Locate the cell with the specified text and output its [X, Y] center coordinate. 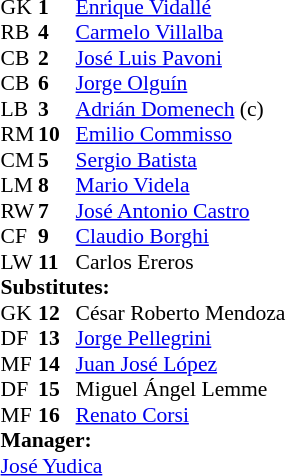
CF [20, 237]
13 [57, 339]
Emilio Commisso [181, 135]
LB [20, 109]
Mario Videla [181, 185]
CM [20, 160]
16 [57, 415]
Jorge Pellegrini [181, 339]
10 [57, 135]
12 [57, 313]
RW [20, 211]
5 [57, 160]
Jorge Olguín [181, 83]
Carlos Ereros [181, 262]
2 [57, 58]
José Luis Pavoni [181, 58]
RM [20, 135]
LW [20, 262]
6 [57, 83]
César Roberto Mendoza [181, 313]
11 [57, 262]
8 [57, 185]
4 [57, 33]
Manager: [144, 441]
Carmelo Villalba [181, 33]
Adrián Domenech (c) [181, 109]
GK [20, 313]
15 [57, 389]
Miguel Ángel Lemme [181, 389]
RB [20, 33]
Sergio Batista [181, 160]
Claudio Borghi [181, 237]
3 [57, 109]
José Antonio Castro [181, 211]
14 [57, 364]
LM [20, 185]
9 [57, 237]
Renato Corsi [181, 415]
7 [57, 211]
Juan José López [181, 364]
Substitutes: [144, 287]
